Find where the given text appears and provide that cell's center as [x, y] coordinate. 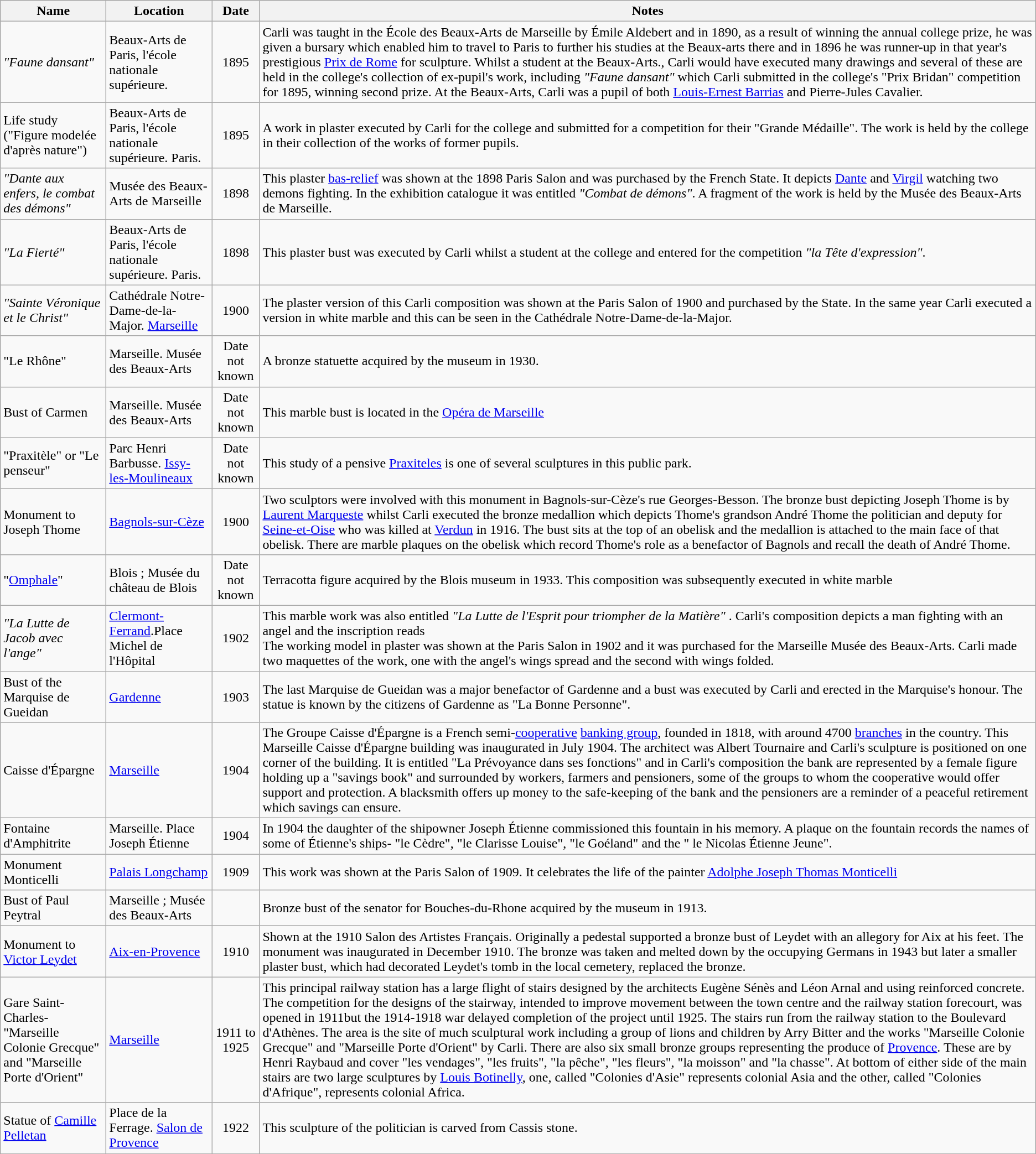
Monument to Joseph Thome [53, 521]
This sculpture of the politician is carved from Cassis stone. [647, 1128]
"Omphale" [53, 580]
Marseille. Place Joseph Étienne [159, 836]
Caisse d'Épargne [53, 770]
1910 [236, 952]
This study of a pensive Praxiteles is one of several sculptures in this public park. [647, 463]
Location [159, 11]
1922 [236, 1128]
Date [236, 11]
Name [53, 11]
"La Lutte de Jacob avec l'ange" [53, 638]
Place de la Ferrage. Salon de Provence [159, 1128]
A bronze statuette acquired by the museum in 1930. [647, 361]
"Faune dansant" [53, 62]
"Dante aux enfers, le combat des démons" [53, 194]
1911 to 1925 [236, 1040]
Gare Saint-Charles- "Marseille Colonie Grecque" and "Marseille Porte d'Orient" [53, 1040]
Bust of Paul Peytral [53, 908]
Gardenne [159, 697]
Bust of the Marquise de Gueidan [53, 697]
Life study ("Figure modelée d'après nature") [53, 135]
Blois ; Musée du château de Blois [159, 580]
Monument to Victor Leydet [53, 952]
This plaster bust was executed by Carli whilst a student at the college and entered for the competition "la Tête d'expression". [647, 252]
Clermont-Ferrand.Place Michel de l'Hôpital [159, 638]
Monument Monticelli [53, 872]
Bronze bust of the senator for Bouches-du-Rhone acquired by the museum in 1913. [647, 908]
1909 [236, 872]
Beaux-Arts de Paris, l'école nationale supérieure. [159, 62]
Statue of Camille Pelletan [53, 1128]
1902 [236, 638]
Fontaine d'Amphitrite [53, 836]
Musée des Beaux-Arts de Marseille [159, 194]
This marble bust is located in the Opéra de Marseille [647, 412]
Cathédrale Notre-Dame-de-la-Major. Marseille [159, 310]
Notes [647, 11]
Terracotta figure acquired by the Blois museum in 1933. This composition was subsequently executed in white marble [647, 580]
Aix-en-Provence [159, 952]
"Sainte Véronique et le Christ" [53, 310]
"La Fierté" [53, 252]
Palais Longchamp [159, 872]
Bust of Carmen [53, 412]
Marseille ; Musée des Beaux-Arts [159, 908]
1903 [236, 697]
Parc Henri Barbusse. Issy-les-Moulineaux [159, 463]
This work was shown at the Paris Salon of 1909. It celebrates the life of the painter Adolphe Joseph Thomas Monticelli [647, 872]
"Le Rhône" [53, 361]
Bagnols-sur-Cèze [159, 521]
"Praxitèle" or "Le penseur" [53, 463]
